Determine the (x, y) coordinate at the center of the cell enclosing the given text.  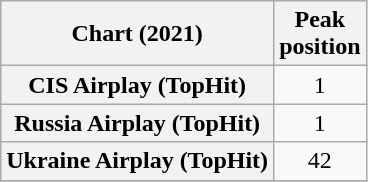
Russia Airplay (TopHit) (138, 123)
Chart (2021) (138, 34)
Peakposition (320, 34)
42 (320, 161)
Ukraine Airplay (TopHit) (138, 161)
CIS Airplay (TopHit) (138, 85)
